Search for the cell housing the specified text and yield its [x, y] center coordinate. 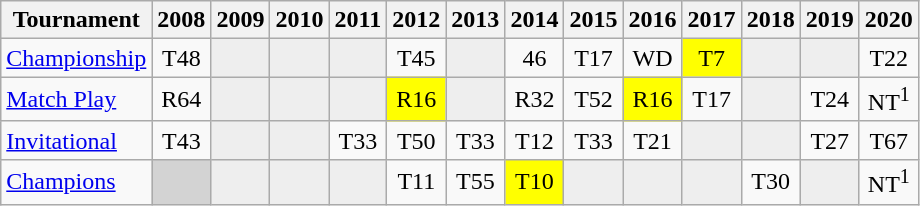
2018 [770, 20]
T45 [416, 58]
T10 [534, 182]
WD [652, 58]
T67 [888, 140]
T30 [770, 182]
Championship [76, 58]
T7 [712, 58]
T22 [888, 58]
2016 [652, 20]
T48 [182, 58]
T52 [594, 100]
Tournament [76, 20]
46 [534, 58]
Champions [76, 182]
2010 [300, 20]
2019 [830, 20]
T11 [416, 182]
T43 [182, 140]
T24 [830, 100]
2012 [416, 20]
2020 [888, 20]
Invitational [76, 140]
T50 [416, 140]
Match Play [76, 100]
2008 [182, 20]
T12 [534, 140]
2013 [476, 20]
T55 [476, 182]
T27 [830, 140]
2011 [358, 20]
2014 [534, 20]
2009 [240, 20]
2015 [594, 20]
R32 [534, 100]
T21 [652, 140]
2017 [712, 20]
R64 [182, 100]
